Return (X, Y) of the center of cell containing provided text 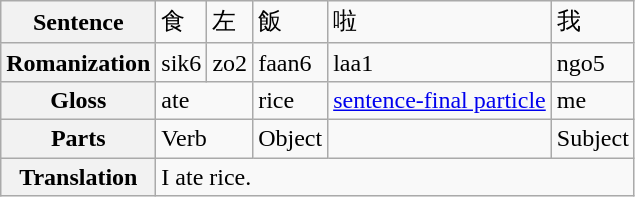
左 (230, 22)
Parts (78, 138)
Verb (204, 138)
Sentence (78, 22)
Translation (78, 177)
啦 (440, 22)
I ate rice. (396, 177)
rice (290, 100)
sik6 (182, 62)
Gloss (78, 100)
faan6 (290, 62)
zo2 (230, 62)
ate (204, 100)
我 (592, 22)
食 (182, 22)
飯 (290, 22)
Subject (592, 138)
sentence-final particle (440, 100)
ngo5 (592, 62)
Romanization (78, 62)
laa1 (440, 62)
Object (290, 138)
me (592, 100)
